Identify which cell holds the provided text, then report its (x, y) central coordinate. 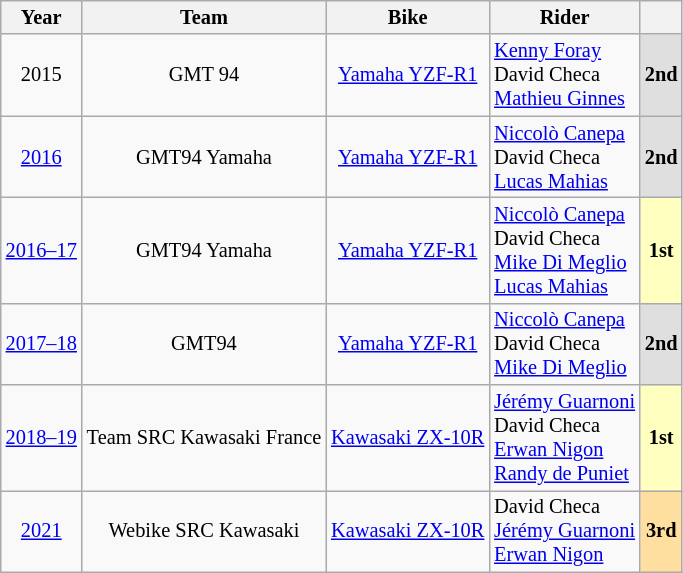
Niccolò Canepa David Checa Mike Di Meglio (564, 344)
Niccolò Canepa David Checa Lucas Mahias (564, 157)
2017–18 (42, 344)
Jérémy Guarnoni David Checa Erwan Nigon Randy de Puniet (564, 438)
Webike SRC Kawasaki (204, 531)
2018–19 (42, 438)
Team SRC Kawasaki France (204, 438)
2021 (42, 531)
Team (204, 17)
Kenny Foray David Checa Mathieu Ginnes (564, 75)
Bike (408, 17)
Rider (564, 17)
David Checa Jérémy Guarnoni Erwan Nigon (564, 531)
Year (42, 17)
2016 (42, 157)
2016–17 (42, 250)
2015 (42, 75)
GMT 94 (204, 75)
GMT94 (204, 344)
Niccolò Canepa David Checa Mike Di Meglio Lucas Mahias (564, 250)
3rd (662, 531)
